Extract the (X, Y) coordinate from the center of the cell holding the provided text.  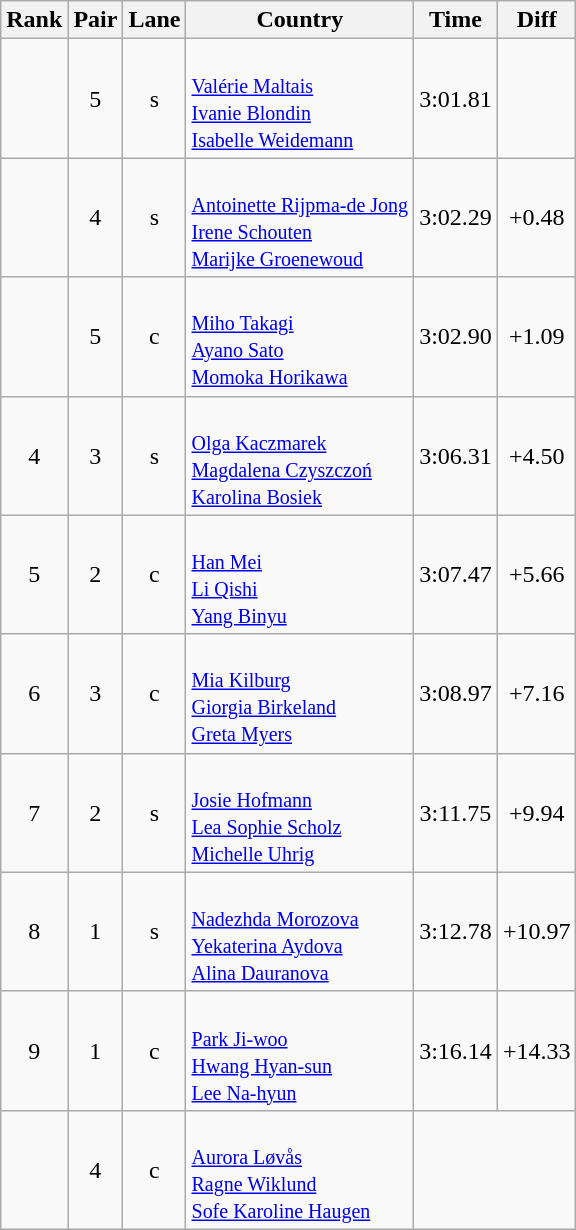
Josie HofmannLea Sophie ScholzMichelle Uhrig (300, 812)
9 (34, 1050)
3:02.90 (456, 336)
6 (34, 694)
Mia KilburgGiorgia BirkelandGreta Myers (300, 694)
Country (300, 20)
Pair (96, 20)
3:06.31 (456, 456)
+9.94 (536, 812)
+5.66 (536, 574)
Time (456, 20)
Antoinette Rijpma-de JongIrene SchoutenMarijke Groenewoud (300, 218)
Lane (154, 20)
3:07.47 (456, 574)
Rank (34, 20)
8 (34, 932)
Nadezhda MorozovaYekaterina AydovaAlina Dauranova (300, 932)
+10.97 (536, 932)
3:08.97 (456, 694)
+1.09 (536, 336)
Valérie MaltaisIvanie BlondinIsabelle Weidemann (300, 98)
Aurora LøvåsRagne WiklundSofe Karoline Haugen (300, 1170)
+4.50 (536, 456)
3:11.75 (456, 812)
Han MeiLi QishiYang Binyu (300, 574)
3:02.29 (456, 218)
Miho TakagiAyano SatoMomoka Horikawa (300, 336)
3:12.78 (456, 932)
+7.16 (536, 694)
+14.33 (536, 1050)
3:16.14 (456, 1050)
Park Ji-wooHwang Hyan-sunLee Na-hyun (300, 1050)
+0.48 (536, 218)
Olga KaczmarekMagdalena CzyszczońKarolina Bosiek (300, 456)
7 (34, 812)
Diff (536, 20)
3:01.81 (456, 98)
